Locate the cell with the specified text and output its (X, Y) center coordinate. 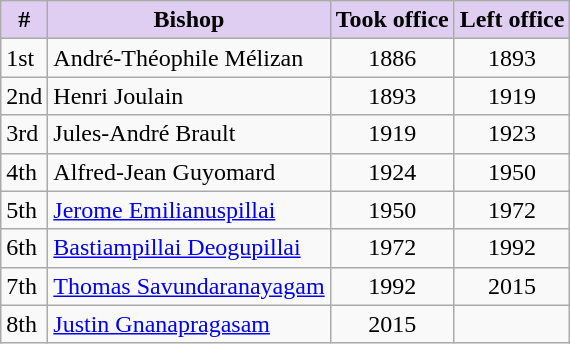
Justin Gnanapragasam (189, 324)
1923 (512, 134)
1886 (392, 58)
Jerome Emilianuspillai (189, 210)
5th (24, 210)
7th (24, 286)
Henri Joulain (189, 96)
Bastiampillai Deogupillai (189, 248)
Jules-André Brault (189, 134)
1924 (392, 172)
1st (24, 58)
Alfred-Jean Guyomard (189, 172)
Thomas Savundaranayagam (189, 286)
# (24, 20)
8th (24, 324)
4th (24, 172)
Left office (512, 20)
Bishop (189, 20)
2nd (24, 96)
6th (24, 248)
André-Théophile Mélizan (189, 58)
Took office (392, 20)
3rd (24, 134)
